Capture the cell that displays the provided text and extract its (x, y) central coordinate. 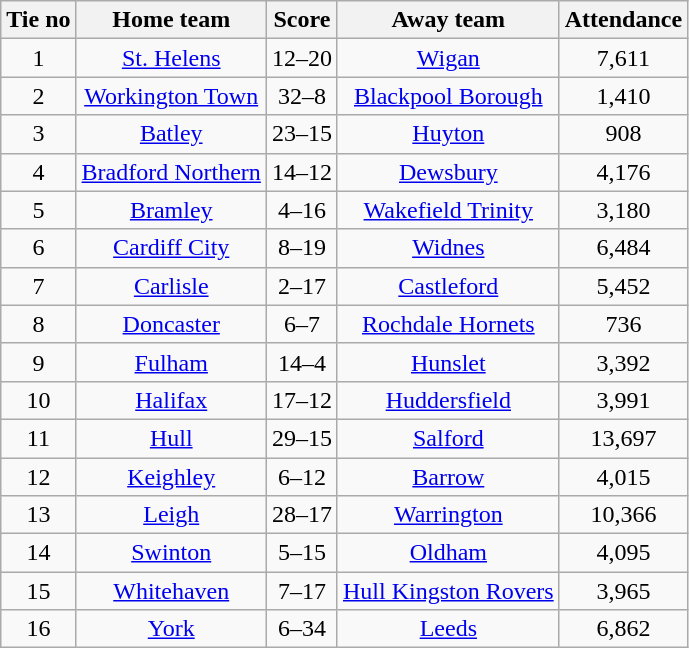
14–4 (302, 362)
Keighley (171, 477)
15 (38, 591)
Blackpool Borough (448, 96)
Leeds (448, 629)
908 (623, 134)
Swinton (171, 553)
8–19 (302, 248)
7,611 (623, 58)
Bramley (171, 210)
28–17 (302, 515)
6,484 (623, 248)
Dewsbury (448, 172)
16 (38, 629)
32–8 (302, 96)
8 (38, 324)
6–34 (302, 629)
4,015 (623, 477)
Away team (448, 20)
3,392 (623, 362)
6,862 (623, 629)
4 (38, 172)
3,180 (623, 210)
Halifax (171, 400)
4–16 (302, 210)
3,965 (623, 591)
17–12 (302, 400)
14 (38, 553)
23–15 (302, 134)
6–12 (302, 477)
7–17 (302, 591)
Hull Kingston Rovers (448, 591)
Wakefield Trinity (448, 210)
Warrington (448, 515)
6–7 (302, 324)
14–12 (302, 172)
7 (38, 286)
Salford (448, 438)
Hunslet (448, 362)
9 (38, 362)
Cardiff City (171, 248)
10,366 (623, 515)
13 (38, 515)
Workington Town (171, 96)
10 (38, 400)
2–17 (302, 286)
4,176 (623, 172)
5,452 (623, 286)
1 (38, 58)
1,410 (623, 96)
3 (38, 134)
York (171, 629)
11 (38, 438)
Widnes (448, 248)
Castleford (448, 286)
St. Helens (171, 58)
Doncaster (171, 324)
13,697 (623, 438)
Leigh (171, 515)
Whitehaven (171, 591)
6 (38, 248)
Huddersfield (448, 400)
Rochdale Hornets (448, 324)
3,991 (623, 400)
Barrow (448, 477)
Hull (171, 438)
Wigan (448, 58)
12 (38, 477)
2 (38, 96)
Bradford Northern (171, 172)
4,095 (623, 553)
Tie no (38, 20)
Oldham (448, 553)
5 (38, 210)
Fulham (171, 362)
5–15 (302, 553)
Huyton (448, 134)
12–20 (302, 58)
Score (302, 20)
Attendance (623, 20)
Carlisle (171, 286)
29–15 (302, 438)
Batley (171, 134)
Home team (171, 20)
736 (623, 324)
